Extract the [X, Y] coordinate from the center of the cell holding the provided text.  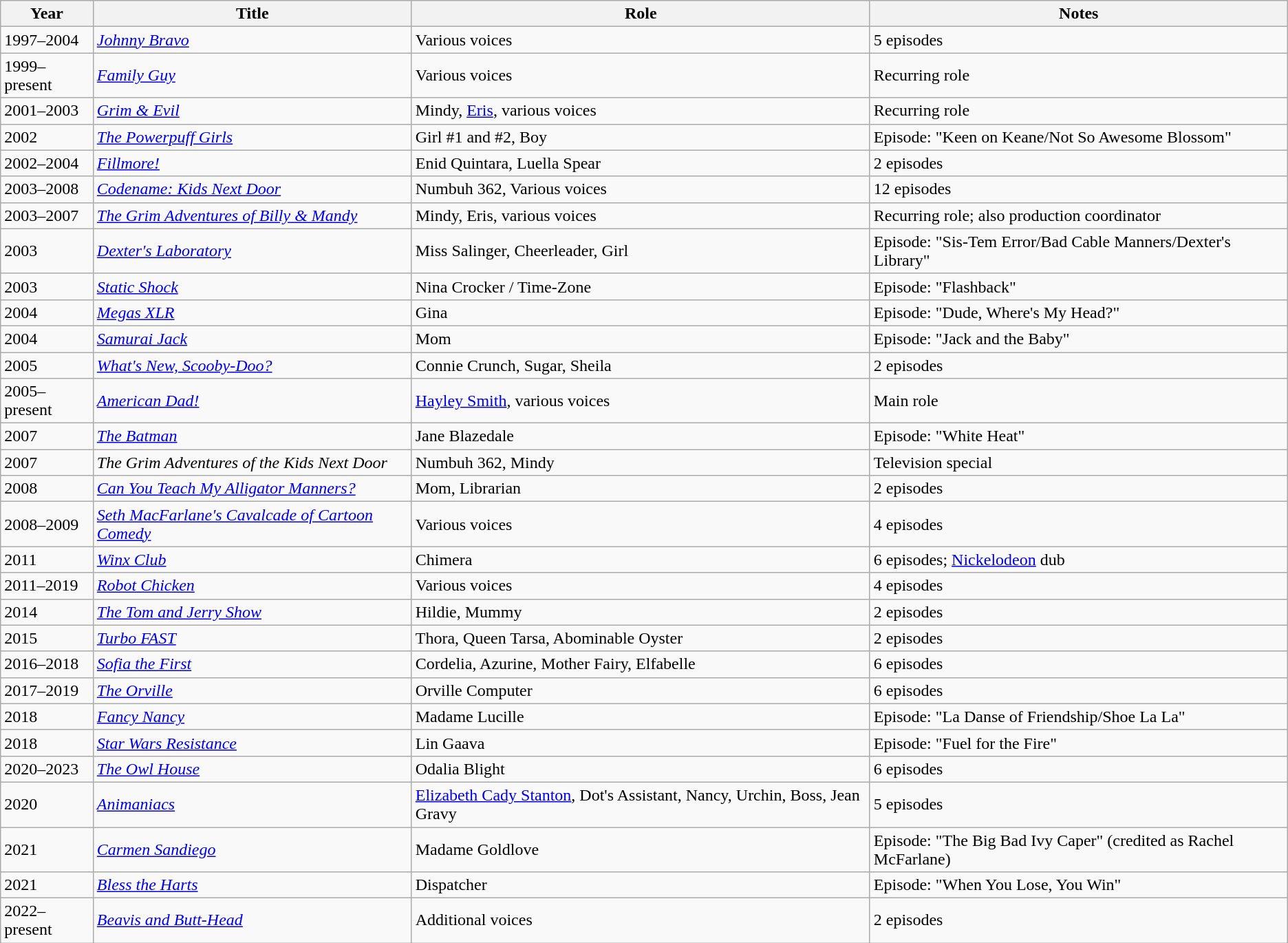
Additional voices [641, 921]
Hildie, Mummy [641, 612]
Episode: "When You Lose, You Win" [1079, 885]
Madame Lucille [641, 717]
2015 [47, 638]
Episode: "La Danse of Friendship/Shoe La La" [1079, 717]
Turbo FAST [252, 638]
Hayley Smith, various voices [641, 401]
2001–2003 [47, 111]
Lin Gaava [641, 743]
2017–2019 [47, 690]
Dexter's Laboratory [252, 251]
Numbuh 362, Various voices [641, 189]
Episode: "Fuel for the Fire" [1079, 743]
Miss Salinger, Cheerleader, Girl [641, 251]
6 episodes; Nickelodeon dub [1079, 560]
Carmen Sandiego [252, 849]
2002 [47, 137]
Family Guy [252, 76]
Samurai Jack [252, 339]
Animaniacs [252, 804]
American Dad! [252, 401]
Gina [641, 312]
Mom, Librarian [641, 489]
Madame Goldlove [641, 849]
Title [252, 14]
Episode: "Keen on Keane/Not So Awesome Blossom" [1079, 137]
2003–2007 [47, 215]
Fancy Nancy [252, 717]
Chimera [641, 560]
Sofia the First [252, 664]
The Orville [252, 690]
Robot Chicken [252, 586]
2020–2023 [47, 769]
Enid Quintara, Luella Spear [641, 163]
Grim & Evil [252, 111]
Episode: "White Heat" [1079, 436]
What's New, Scooby-Doo? [252, 365]
Role [641, 14]
Nina Crocker / Time-Zone [641, 286]
Johnny Bravo [252, 40]
Fillmore! [252, 163]
2016–2018 [47, 664]
The Grim Adventures of Billy & Mandy [252, 215]
Cordelia, Azurine, Mother Fairy, Elfabelle [641, 664]
2005 [47, 365]
The Powerpuff Girls [252, 137]
Static Shock [252, 286]
Elizabeth Cady Stanton, Dot's Assistant, Nancy, Urchin, Boss, Jean Gravy [641, 804]
Episode: "Sis-Tem Error/Bad Cable Manners/Dexter's Library" [1079, 251]
Winx Club [252, 560]
Year [47, 14]
2003–2008 [47, 189]
Recurring role; also production coordinator [1079, 215]
Beavis and Butt-Head [252, 921]
Jane Blazedale [641, 436]
2011–2019 [47, 586]
Mom [641, 339]
The Batman [252, 436]
2011 [47, 560]
2005–present [47, 401]
The Grim Adventures of the Kids Next Door [252, 463]
Odalia Blight [641, 769]
2008–2009 [47, 525]
Star Wars Resistance [252, 743]
12 episodes [1079, 189]
1997–2004 [47, 40]
2014 [47, 612]
Codename: Kids Next Door [252, 189]
Thora, Queen Tarsa, Abominable Oyster [641, 638]
The Owl House [252, 769]
Orville Computer [641, 690]
Episode: "Jack and the Baby" [1079, 339]
Bless the Harts [252, 885]
2002–2004 [47, 163]
Television special [1079, 463]
Can You Teach My Alligator Manners? [252, 489]
Numbuh 362, Mindy [641, 463]
Megas XLR [252, 312]
Episode: "Dude, Where's My Head?" [1079, 312]
Seth MacFarlane's Cavalcade of Cartoon Comedy [252, 525]
Connie Crunch, Sugar, Sheila [641, 365]
Episode: "Flashback" [1079, 286]
2008 [47, 489]
The Tom and Jerry Show [252, 612]
2020 [47, 804]
Notes [1079, 14]
Dispatcher [641, 885]
Main role [1079, 401]
2022–present [47, 921]
1999–present [47, 76]
Girl #1 and #2, Boy [641, 137]
Episode: "The Big Bad Ivy Caper" (credited as Rachel McFarlane) [1079, 849]
